Output the [x, y] coordinate of the center of the cell containing the given text.  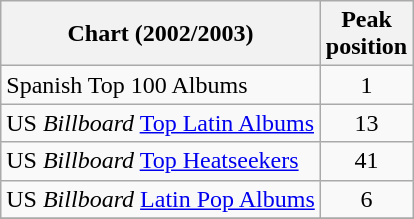
US Billboard Top Latin Albums [161, 123]
6 [366, 199]
1 [366, 85]
Spanish Top 100 Albums [161, 85]
US Billboard Latin Pop Albums [161, 199]
Peakposition [366, 34]
13 [366, 123]
US Billboard Top Heatseekers [161, 161]
Chart (2002/2003) [161, 34]
41 [366, 161]
